Locate the cell with the specified text and output its (X, Y) center coordinate. 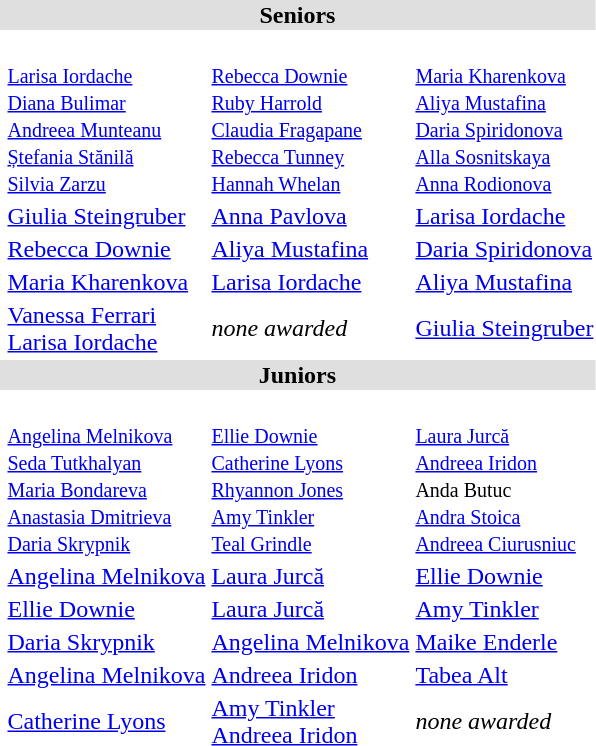
Andreea Iridon (310, 675)
Maria Kharenkova (106, 282)
none awarded (310, 328)
Vanessa Ferrari Larisa Iordache (106, 328)
Rebecca Downie (106, 249)
Maike Enderle (504, 642)
Seniors (298, 15)
Amy Tinkler (504, 609)
Juniors (298, 375)
Laura JurcăAndreea IridonAnda ButucAndra StoicaAndreea Ciurusniuc (504, 476)
Tabea Alt (504, 675)
Ellie DownieCatherine LyonsRhyannon JonesAmy TinklerTeal Grindle (310, 476)
Maria KharenkovaAliya MustafinaDaria SpiridonovaAlla SosnitskayaAnna Rodionova (504, 116)
Daria Skrypnik (106, 642)
Larisa IordacheDiana BulimarAndreea MunteanuȘtefania StănilăSilvia Zarzu (106, 116)
Anna Pavlova (310, 216)
Angelina MelnikovaSeda TutkhalyanMaria BondarevaAnastasia DmitrievaDaria Skrypnik (106, 476)
Rebecca DownieRuby HarroldClaudia FragapaneRebecca TunneyHannah Whelan (310, 116)
Daria Spiridonova (504, 249)
